Pinpoint the cell where the given text exists, returning its (X, Y) midpoint coordinate. 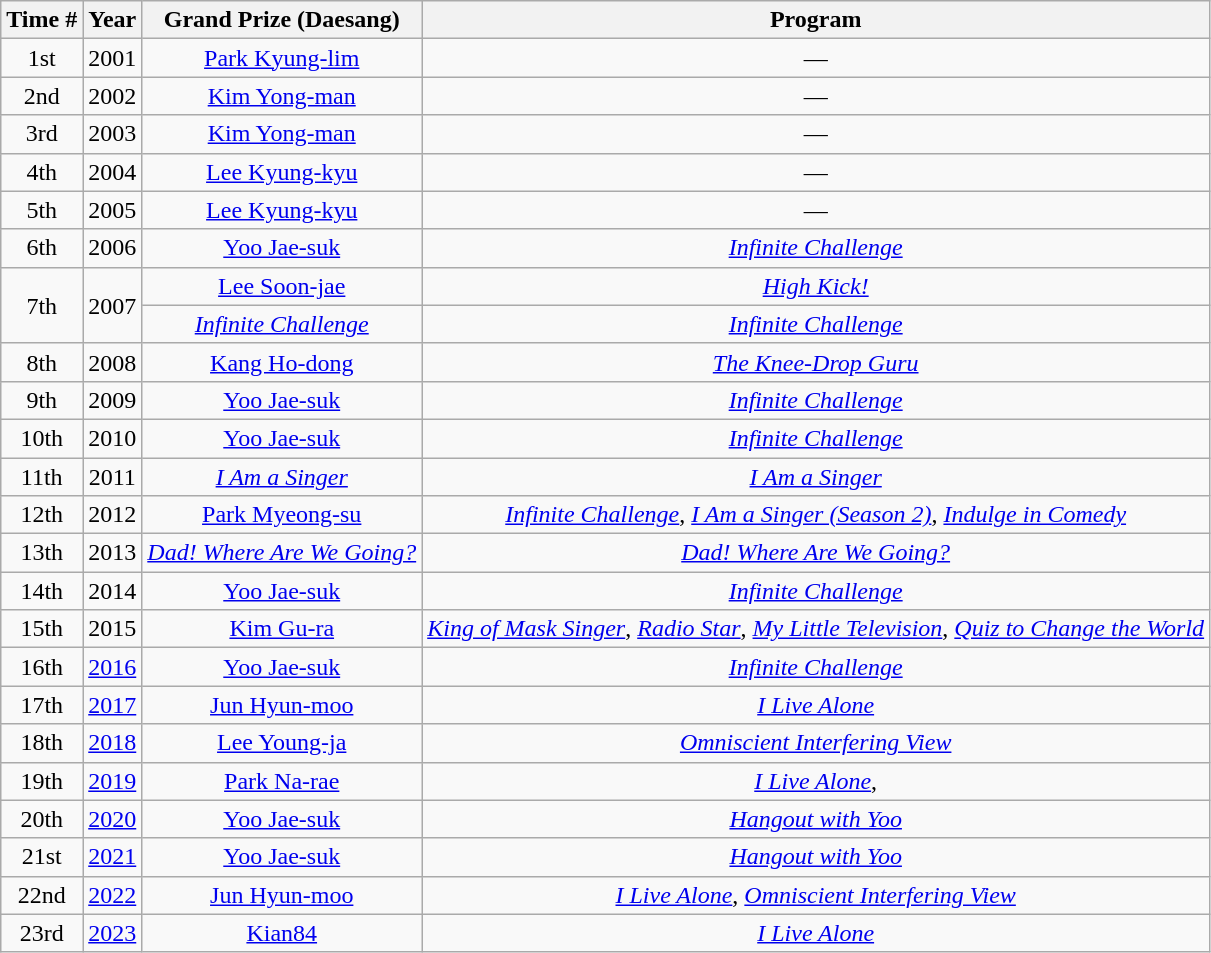
2012 (112, 515)
2018 (112, 743)
Lee Young-ja (282, 743)
1st (42, 58)
12th (42, 515)
2014 (112, 591)
14th (42, 591)
2017 (112, 705)
The Knee-Drop Guru (816, 362)
23rd (42, 933)
2019 (112, 781)
High Kick! (816, 286)
Infinite Challenge, I Am a Singer (Season 2), Indulge in Comedy (816, 515)
21st (42, 857)
2015 (112, 629)
5th (42, 210)
Park Kyung-lim (282, 58)
2009 (112, 400)
Kian84 (282, 933)
15th (42, 629)
I Live Alone, Omniscient Interfering View (816, 895)
2003 (112, 134)
2013 (112, 553)
Year (112, 20)
Omniscient Interfering View (816, 743)
3rd (42, 134)
2nd (42, 96)
22nd (42, 895)
2023 (112, 933)
Time # (42, 20)
20th (42, 819)
16th (42, 667)
2004 (112, 172)
Lee Soon-jae (282, 286)
King of Mask Singer, Radio Star, My Little Television, Quiz to Change the World (816, 629)
8th (42, 362)
18th (42, 743)
17th (42, 705)
2006 (112, 248)
2011 (112, 477)
13th (42, 553)
7th (42, 305)
Grand Prize (Daesang) (282, 20)
2022 (112, 895)
Kang Ho-dong (282, 362)
Kim Gu-ra (282, 629)
2010 (112, 438)
2005 (112, 210)
2020 (112, 819)
4th (42, 172)
19th (42, 781)
2021 (112, 857)
2016 (112, 667)
Program (816, 20)
2008 (112, 362)
2002 (112, 96)
Park Na-rae (282, 781)
9th (42, 400)
6th (42, 248)
2007 (112, 305)
10th (42, 438)
Park Myeong-su (282, 515)
I Live Alone, (816, 781)
11th (42, 477)
2001 (112, 58)
